Provide the [X, Y] coordinate of the cell's center where the given text is located.  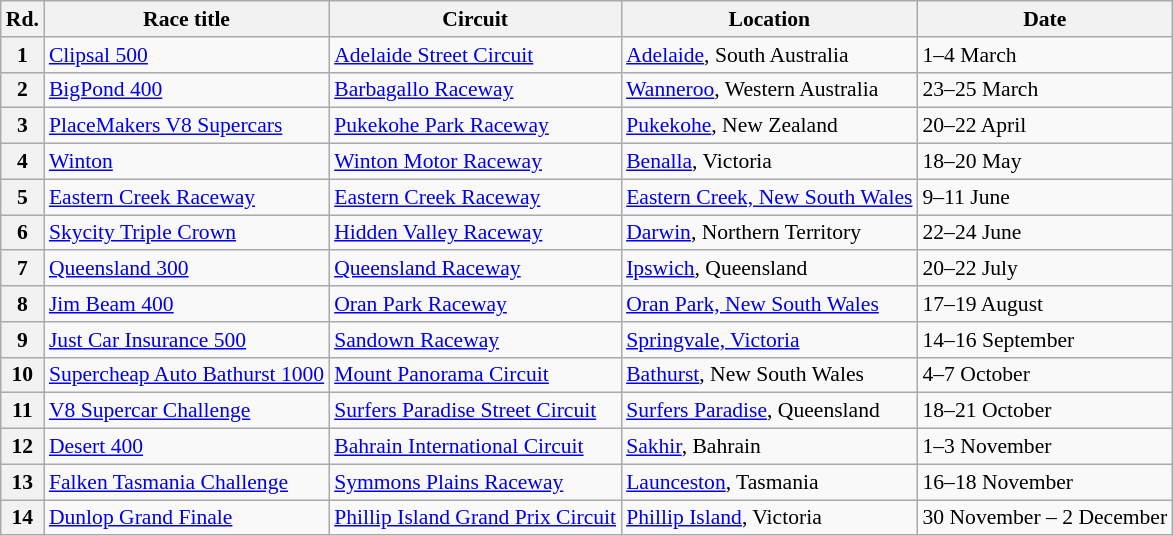
1–4 March [1044, 55]
Race title [186, 19]
Phillip Island, Victoria [769, 518]
Ipswich, Queensland [769, 269]
Adelaide Street Circuit [475, 55]
2 [22, 90]
20–22 July [1044, 269]
Rd. [22, 19]
20–22 April [1044, 126]
30 November – 2 December [1044, 518]
Dunlop Grand Finale [186, 518]
4 [22, 162]
3 [22, 126]
18–20 May [1044, 162]
Clipsal 500 [186, 55]
Desert 400 [186, 447]
1 [22, 55]
12 [22, 447]
Pukekohe Park Raceway [475, 126]
Winton [186, 162]
Benalla, Victoria [769, 162]
13 [22, 482]
Skycity Triple Crown [186, 233]
Falken Tasmania Challenge [186, 482]
Circuit [475, 19]
4–7 October [1044, 375]
Queensland 300 [186, 269]
Symmons Plains Raceway [475, 482]
Location [769, 19]
7 [22, 269]
5 [22, 197]
Barbagallo Raceway [475, 90]
6 [22, 233]
Oran Park Raceway [475, 304]
9–11 June [1044, 197]
V8 Supercar Challenge [186, 411]
23–25 March [1044, 90]
Launceston, Tasmania [769, 482]
18–21 October [1044, 411]
22–24 June [1044, 233]
PlaceMakers V8 Supercars [186, 126]
Jim Beam 400 [186, 304]
Winton Motor Raceway [475, 162]
14 [22, 518]
17–19 August [1044, 304]
Sakhir, Bahrain [769, 447]
10 [22, 375]
Mount Panorama Circuit [475, 375]
Eastern Creek, New South Wales [769, 197]
Wanneroo, Western Australia [769, 90]
8 [22, 304]
Supercheap Auto Bathurst 1000 [186, 375]
Phillip Island Grand Prix Circuit [475, 518]
Springvale, Victoria [769, 340]
Bathurst, New South Wales [769, 375]
16–18 November [1044, 482]
Queensland Raceway [475, 269]
14–16 September [1044, 340]
Just Car Insurance 500 [186, 340]
Bahrain International Circuit [475, 447]
BigPond 400 [186, 90]
Hidden Valley Raceway [475, 233]
9 [22, 340]
Pukekohe, New Zealand [769, 126]
Oran Park, New South Wales [769, 304]
Sandown Raceway [475, 340]
Surfers Paradise, Queensland [769, 411]
Adelaide, South Australia [769, 55]
Date [1044, 19]
Surfers Paradise Street Circuit [475, 411]
Darwin, Northern Territory [769, 233]
11 [22, 411]
1–3 November [1044, 447]
